Detect which cell encompasses the target text, then output its (x, y) center coordinate. 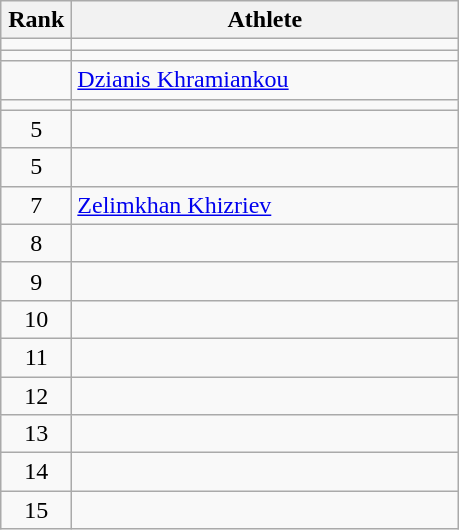
11 (36, 357)
15 (36, 510)
Rank (36, 20)
Athlete (265, 20)
13 (36, 434)
Dzianis Khramiankou (265, 80)
8 (36, 243)
10 (36, 319)
9 (36, 281)
7 (36, 205)
14 (36, 472)
12 (36, 395)
Zelimkhan Khizriev (265, 205)
